Return [X, Y] of the center of cell containing provided text 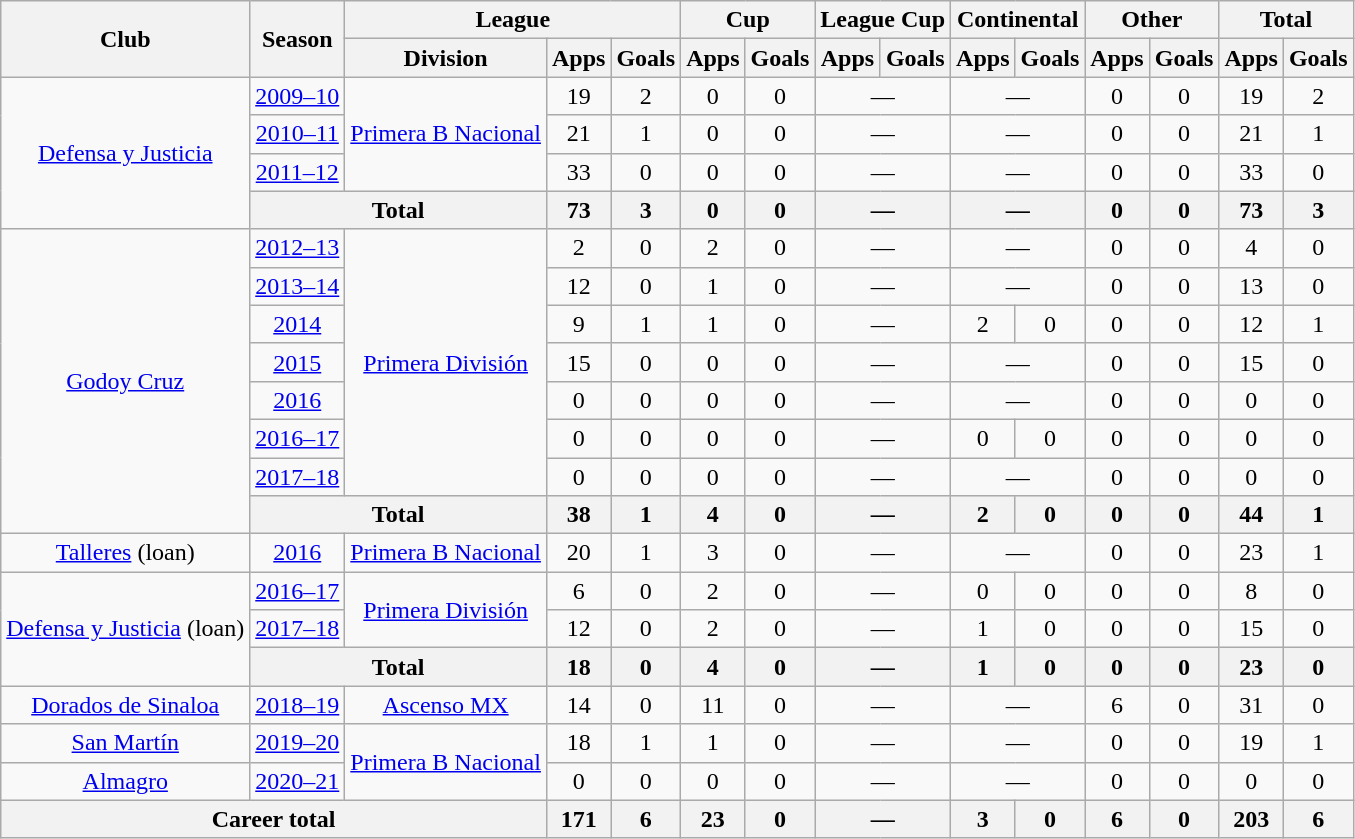
League Cup [883, 20]
13 [1251, 286]
2014 [298, 324]
11 [713, 705]
38 [578, 515]
2013–14 [298, 286]
9 [578, 324]
2010–11 [298, 134]
Career total [274, 819]
2009–10 [298, 96]
2012–13 [298, 248]
2019–20 [298, 743]
Other [1152, 20]
Club [126, 39]
2018–19 [298, 705]
Season [298, 39]
Almagro [126, 781]
171 [578, 819]
203 [1251, 819]
Continental [1018, 20]
2011–12 [298, 172]
Cup [748, 20]
League [513, 20]
2015 [298, 362]
Dorados de Sinaloa [126, 705]
Talleres (loan) [126, 553]
Defensa y Justicia [126, 153]
San Martín [126, 743]
Godoy Cruz [126, 381]
31 [1251, 705]
14 [578, 705]
Ascenso MX [446, 705]
Defensa y Justicia (loan) [126, 629]
20 [578, 553]
44 [1251, 515]
2020–21 [298, 781]
Division [446, 58]
8 [1251, 591]
